For the text-containing cell, return its midpoint in (x, y) coordinate format. 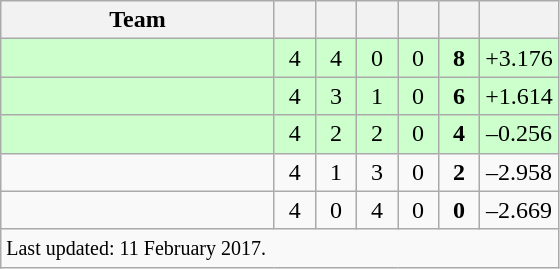
Last updated: 11 February 2017. (280, 248)
+3.176 (520, 58)
Team (138, 20)
–2.958 (520, 172)
–0.256 (520, 134)
8 (460, 58)
+1.614 (520, 96)
6 (460, 96)
–2.669 (520, 210)
